Search for the cell housing the specified text and yield its (x, y) center coordinate. 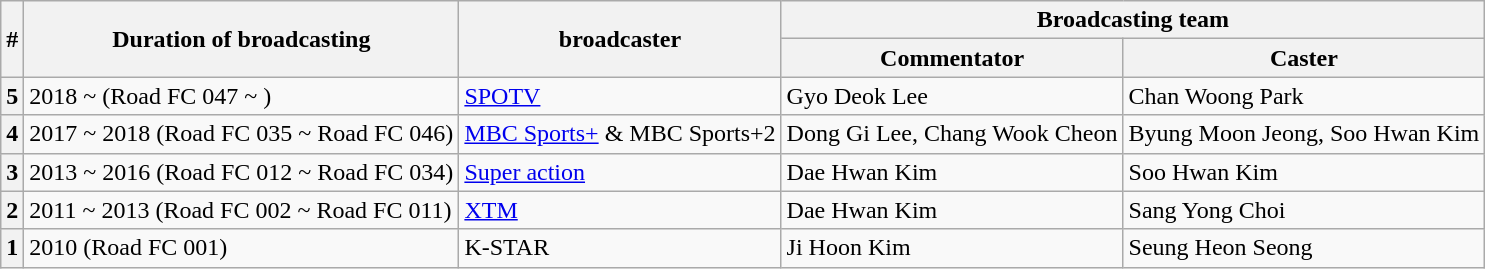
2 (12, 210)
5 (12, 96)
# (12, 39)
Chan Woong Park (1304, 96)
Seung Heon Seong (1304, 248)
2011 ~ 2013 (Road FC 002 ~ Road FC 011) (242, 210)
Soo Hwan Kim (1304, 172)
Broadcasting team (1133, 20)
MBC Sports+ & MBC Sports+2 (620, 134)
SPOTV (620, 96)
4 (12, 134)
XTM (620, 210)
Byung Moon Jeong, Soo Hwan Kim (1304, 134)
Duration of broadcasting (242, 39)
2010 (Road FC 001) (242, 248)
Dong Gi Lee, Chang Wook Cheon (952, 134)
2017 ~ 2018 (Road FC 035 ~ Road FC 046) (242, 134)
2013 ~ 2016 (Road FC 012 ~ Road FC 034) (242, 172)
1 (12, 248)
2018 ~ (Road FC 047 ~ ) (242, 96)
Caster (1304, 58)
Sang Yong Choi (1304, 210)
K-STAR (620, 248)
Super action (620, 172)
Gyo Deok Lee (952, 96)
broadcaster (620, 39)
Commentator (952, 58)
3 (12, 172)
Ji Hoon Kim (952, 248)
